Return the [X, Y] coordinate for the center point of the cell that contains the specified text.  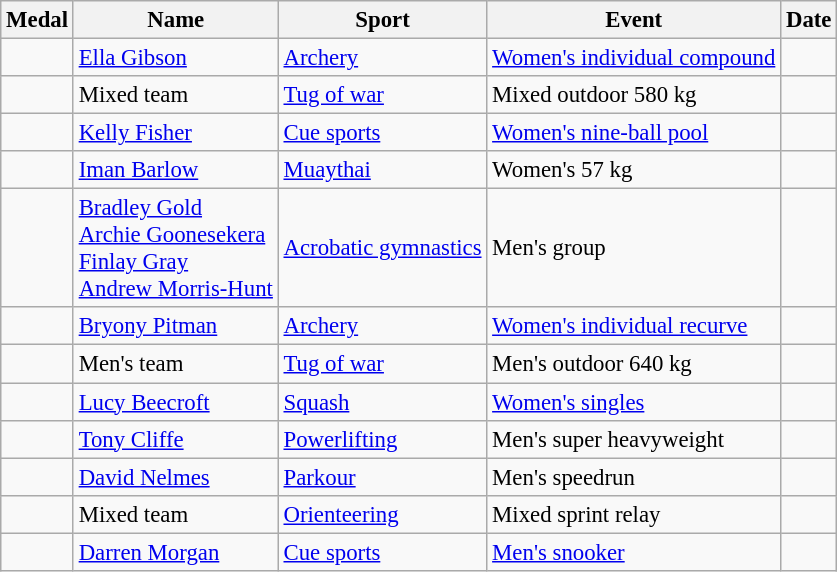
Sport [382, 20]
Muaythai [382, 170]
Women's 57 kg [634, 170]
Women's singles [634, 402]
Mixed outdoor 580 kg [634, 95]
Women's individual compound [634, 58]
Medal [38, 20]
Lucy Beecroft [176, 402]
Name [176, 20]
Men's super heavyweight [634, 439]
Men's snooker [634, 552]
Acrobatic gymnastics [382, 248]
Men's group [634, 248]
Women's individual recurve [634, 327]
David Nelmes [176, 477]
Men's team [176, 364]
Mixed sprint relay [634, 514]
Men's speedrun [634, 477]
Women's nine-ball pool [634, 133]
Powerlifting [382, 439]
Bryony Pitman [176, 327]
Date [809, 20]
Ella Gibson [176, 58]
Parkour [382, 477]
Tony Cliffe [176, 439]
Squash [382, 402]
Orienteering [382, 514]
Darren Morgan [176, 552]
Men's outdoor 640 kg [634, 364]
Kelly Fisher [176, 133]
Bradley GoldArchie GoonesekeraFinlay GrayAndrew Morris-Hunt [176, 248]
Iman Barlow [176, 170]
Event [634, 20]
